Return the (x, y) coordinate for the center point of the cell that contains the specified text.  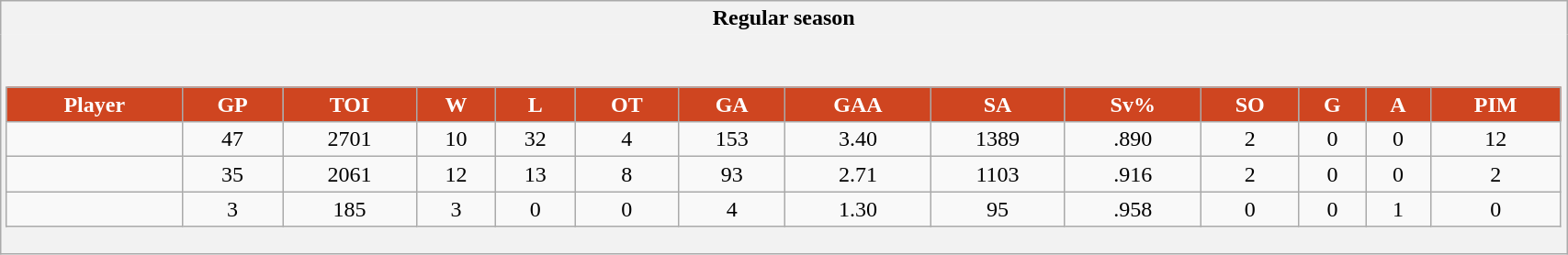
2701 (350, 139)
.958 (1134, 209)
93 (732, 174)
Sv% (1134, 105)
13 (536, 174)
1 (1398, 209)
47 (231, 139)
A (1398, 105)
SO (1250, 105)
2.71 (858, 174)
Player (94, 105)
10 (456, 139)
95 (998, 209)
35 (231, 174)
1103 (998, 174)
.890 (1134, 139)
3.40 (858, 139)
185 (350, 209)
SA (998, 105)
GA (732, 105)
GP (231, 105)
32 (536, 139)
1389 (998, 139)
153 (732, 139)
OT (626, 105)
2061 (350, 174)
GAA (858, 105)
8 (626, 174)
G (1332, 105)
W (456, 105)
.916 (1134, 174)
Regular season (784, 18)
TOI (350, 105)
1.30 (858, 209)
L (536, 105)
PIM (1495, 105)
